Pinpoint the cell where the given text exists, returning its (x, y) midpoint coordinate. 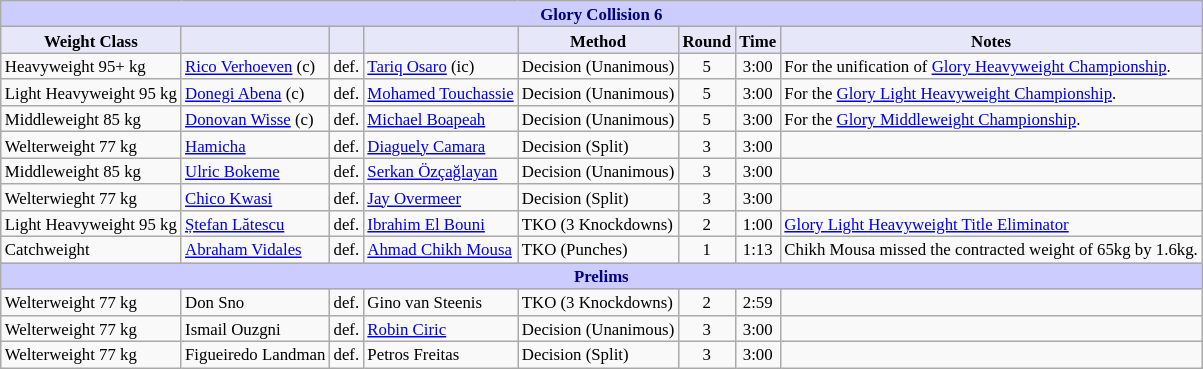
For the Glory Middleweight Championship. (991, 119)
Heavyweight 95+ kg (91, 66)
Glory Collision 6 (602, 14)
Rico Verhoeven (c) (255, 66)
Catchweight (91, 250)
Ismail Ouzgni (255, 328)
Michael Boapeah (440, 119)
Petros Freitas (440, 355)
Mohamed Touchassie (440, 93)
Ștefan Lătescu (255, 224)
Jay Overmeer (440, 197)
1:00 (758, 224)
Diaguely Camara (440, 145)
Method (598, 40)
Welterwieght 77 kg (91, 197)
2:59 (758, 302)
Round (706, 40)
Tariq Osaro (ic) (440, 66)
Weight Class (91, 40)
Notes (991, 40)
Ahmad Chikh Mousa (440, 250)
TKO (Punches) (598, 250)
1:13 (758, 250)
For the Glory Light Heavyweight Championship. (991, 93)
1 (706, 250)
Ulric Bokeme (255, 171)
Gino van Steenis (440, 302)
Donegi Abena (c) (255, 93)
For the unification of Glory Heavyweight Championship. (991, 66)
Chico Kwasi (255, 197)
Serkan Özçağlayan (440, 171)
Abraham Vidales (255, 250)
Don Sno (255, 302)
Prelims (602, 276)
Hamicha (255, 145)
Time (758, 40)
Robin Ciric (440, 328)
Ibrahim El Bouni (440, 224)
Donovan Wisse (c) (255, 119)
Glory Light Heavyweight Title Eliminator (991, 224)
Figueiredo Landman (255, 355)
Chikh Mousa missed the contracted weight of 65kg by 1.6kg. (991, 250)
